Search for the cell housing the specified text and yield its (x, y) center coordinate. 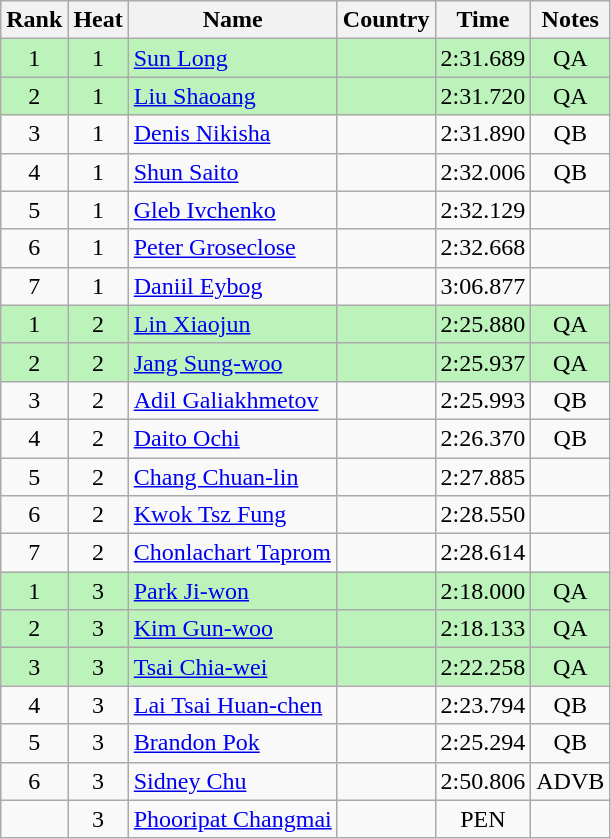
2:22.258 (483, 667)
Sidney Chu (232, 781)
2:28.614 (483, 553)
Adil Galiakhmetov (232, 400)
Chang Chuan-lin (232, 477)
2:32.129 (483, 210)
2:23.794 (483, 705)
2:26.370 (483, 438)
Notes (570, 20)
ADVB (570, 781)
Name (232, 20)
3:06.877 (483, 286)
Rank (34, 20)
Kwok Tsz Fung (232, 515)
2:28.550 (483, 515)
Shun Saito (232, 172)
PEN (483, 819)
Lai Tsai Huan-chen (232, 705)
2:27.885 (483, 477)
Lin Xiaojun (232, 324)
2:32.668 (483, 248)
Kim Gun-woo (232, 629)
2:31.720 (483, 96)
Time (483, 20)
2:25.294 (483, 743)
Jang Sung-woo (232, 362)
2:25.880 (483, 324)
Phooripat Changmai (232, 819)
Daito Ochi (232, 438)
Country (386, 20)
2:25.937 (483, 362)
Peter Groseclose (232, 248)
Denis Nikisha (232, 134)
Liu Shaoang (232, 96)
Park Ji-won (232, 591)
2:31.689 (483, 58)
Tsai Chia-wei (232, 667)
2:18.000 (483, 591)
2:18.133 (483, 629)
Sun Long (232, 58)
Gleb Ivchenko (232, 210)
Brandon Pok (232, 743)
Chonlachart Taprom (232, 553)
2:25.993 (483, 400)
2:32.006 (483, 172)
Daniil Eybog (232, 286)
Heat (98, 20)
2:50.806 (483, 781)
2:31.890 (483, 134)
